Find where the given text appears and provide that cell's center as (x, y) coordinate. 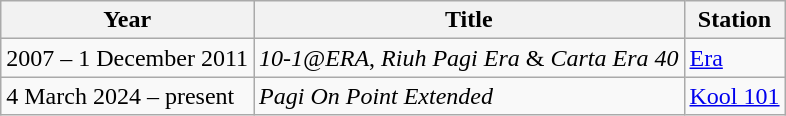
Kool 101 (734, 96)
Title (469, 20)
Year (128, 20)
Station (734, 20)
Pagi On Point Extended (469, 96)
2007 – 1 December 2011 (128, 58)
Era (734, 58)
4 March 2024 – present (128, 96)
10-1@ERA, Riuh Pagi Era & Carta Era 40 (469, 58)
